Provide the (x, y) coordinate of the cell's center where the given text is located.  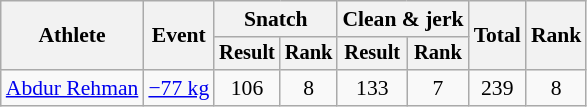
133 (372, 88)
239 (498, 88)
Event (178, 36)
7 (438, 88)
Abdur Rehman (72, 88)
−77 kg (178, 88)
106 (247, 88)
Snatch (276, 19)
Total (498, 36)
Clean & jerk (402, 19)
Athlete (72, 36)
